Extract the (X, Y) coordinate from the center of the cell holding the provided text.  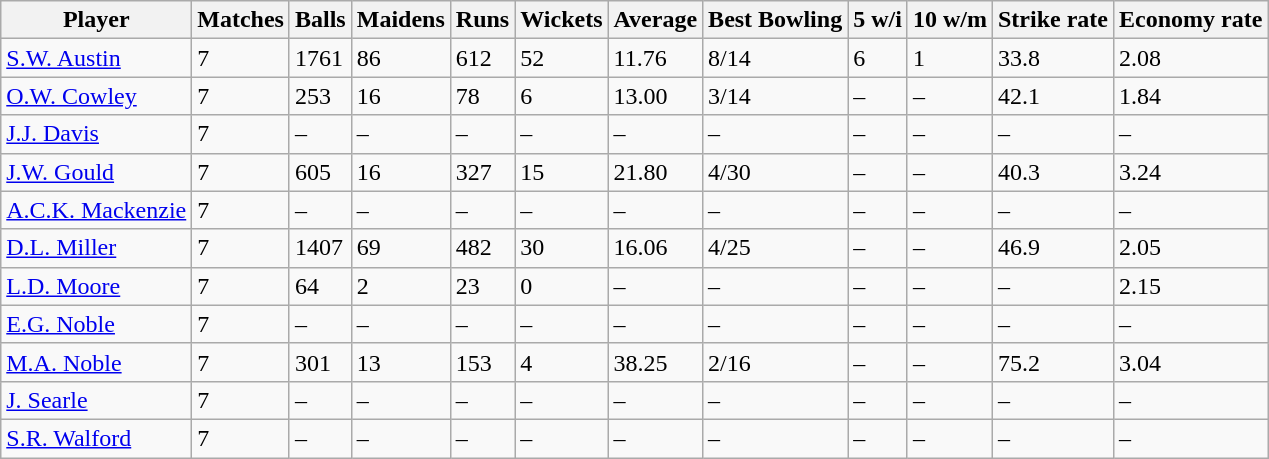
8/14 (776, 58)
23 (482, 286)
J.W. Gould (96, 172)
75.2 (1052, 362)
2 (400, 286)
5 w/i (878, 20)
11.76 (656, 58)
Wickets (562, 20)
78 (482, 96)
153 (482, 362)
Economy rate (1190, 20)
4/30 (776, 172)
1 (950, 58)
86 (400, 58)
Maidens (400, 20)
0 (562, 286)
L.D. Moore (96, 286)
16.06 (656, 248)
Strike rate (1052, 20)
69 (400, 248)
3.04 (1190, 362)
J. Searle (96, 400)
612 (482, 58)
Best Bowling (776, 20)
3/14 (776, 96)
482 (482, 248)
S.W. Austin (96, 58)
13.00 (656, 96)
A.C.K. Mackenzie (96, 210)
30 (562, 248)
327 (482, 172)
2.08 (1190, 58)
Player (96, 20)
253 (320, 96)
1.84 (1190, 96)
64 (320, 286)
M.A. Noble (96, 362)
O.W. Cowley (96, 96)
33.8 (1052, 58)
38.25 (656, 362)
15 (562, 172)
4/25 (776, 248)
Balls (320, 20)
4 (562, 362)
2/16 (776, 362)
13 (400, 362)
S.R. Walford (96, 438)
Average (656, 20)
D.L. Miller (96, 248)
301 (320, 362)
10 w/m (950, 20)
1407 (320, 248)
Matches (241, 20)
2.05 (1190, 248)
3.24 (1190, 172)
2.15 (1190, 286)
Runs (482, 20)
21.80 (656, 172)
E.G. Noble (96, 324)
40.3 (1052, 172)
J.J. Davis (96, 134)
1761 (320, 58)
605 (320, 172)
52 (562, 58)
42.1 (1052, 96)
46.9 (1052, 248)
